Locate the cell with the specified text and output its (x, y) center coordinate. 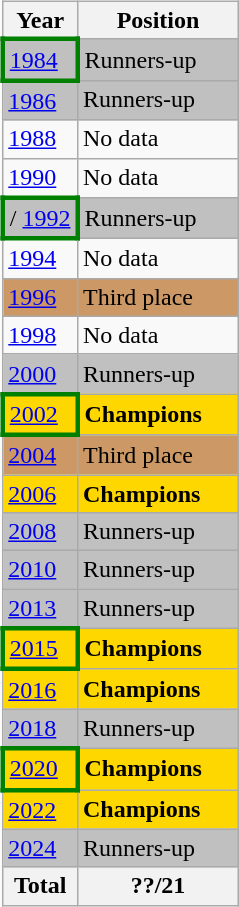
2022 (40, 810)
1994 (40, 259)
2020 (40, 768)
2004 (40, 455)
/ 1992 (40, 218)
Position (158, 20)
2010 (40, 570)
2024 (40, 848)
Total (40, 886)
2015 (40, 648)
1998 (40, 335)
1988 (40, 139)
1984 (40, 60)
2016 (40, 689)
2006 (40, 493)
2013 (40, 609)
2018 (40, 729)
2002 (40, 414)
2000 (40, 374)
Year (40, 20)
??/21 (158, 886)
1996 (40, 297)
2008 (40, 532)
1986 (40, 100)
1990 (40, 178)
